Detect which cell encompasses the target text, then output its [X, Y] center coordinate. 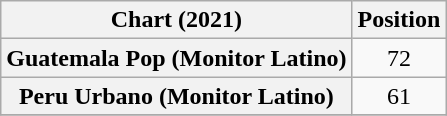
Chart (2021) [176, 20]
61 [399, 96]
Peru Urbano (Monitor Latino) [176, 96]
Guatemala Pop (Monitor Latino) [176, 58]
Position [399, 20]
72 [399, 58]
